Pinpoint the cell where the given text exists, returning its (x, y) midpoint coordinate. 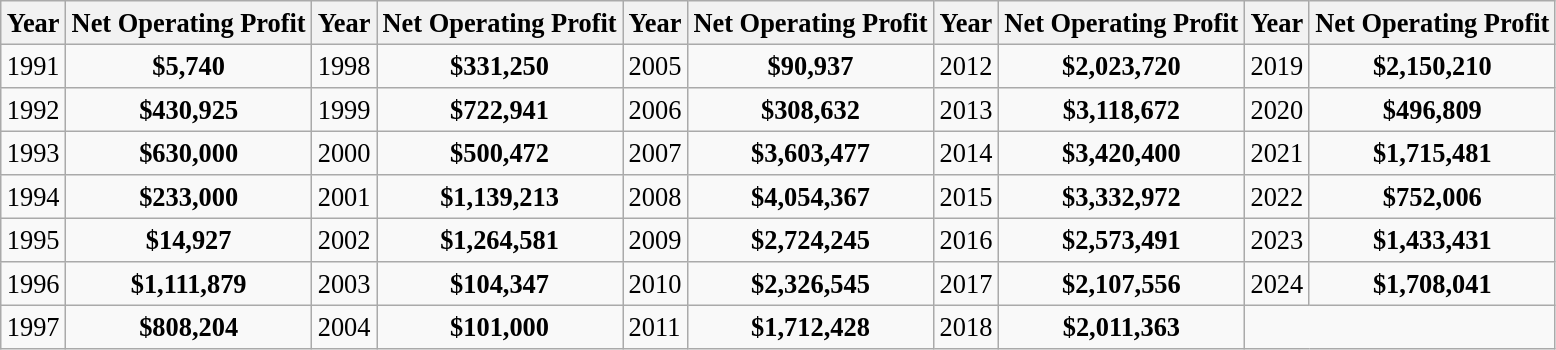
$3,420,400 (1121, 153)
$90,937 (810, 66)
2010 (656, 284)
$3,603,477 (810, 153)
$500,472 (499, 153)
2012 (966, 66)
1992 (34, 109)
$5,740 (189, 66)
$1,715,481 (1432, 153)
$331,250 (499, 66)
$3,332,972 (1121, 197)
2003 (344, 284)
$496,809 (1432, 109)
2011 (656, 327)
$2,326,545 (810, 284)
2009 (656, 240)
1995 (34, 240)
$2,573,491 (1121, 240)
$752,006 (1432, 197)
1991 (34, 66)
2022 (1276, 197)
$4,054,367 (810, 197)
$430,925 (189, 109)
$14,927 (189, 240)
1996 (34, 284)
2017 (966, 284)
1999 (344, 109)
$630,000 (189, 153)
2008 (656, 197)
2004 (344, 327)
2013 (966, 109)
2018 (966, 327)
$1,139,213 (499, 197)
2005 (656, 66)
2016 (966, 240)
1998 (344, 66)
2019 (1276, 66)
2021 (1276, 153)
1994 (34, 197)
$2,023,720 (1121, 66)
$104,347 (499, 284)
$101,000 (499, 327)
1997 (34, 327)
$233,000 (189, 197)
2015 (966, 197)
2000 (344, 153)
$2,107,556 (1121, 284)
$3,118,672 (1121, 109)
$722,941 (499, 109)
$2,150,210 (1432, 66)
2001 (344, 197)
1993 (34, 153)
$2,724,245 (810, 240)
$1,712,428 (810, 327)
2014 (966, 153)
$1,708,041 (1432, 284)
2007 (656, 153)
$1,111,879 (189, 284)
2024 (1276, 284)
$808,204 (189, 327)
$2,011,363 (1121, 327)
$1,264,581 (499, 240)
$308,632 (810, 109)
2002 (344, 240)
2006 (656, 109)
2023 (1276, 240)
2020 (1276, 109)
$1,433,431 (1432, 240)
